Output the [x, y] coordinate of the center of the cell containing the given text.  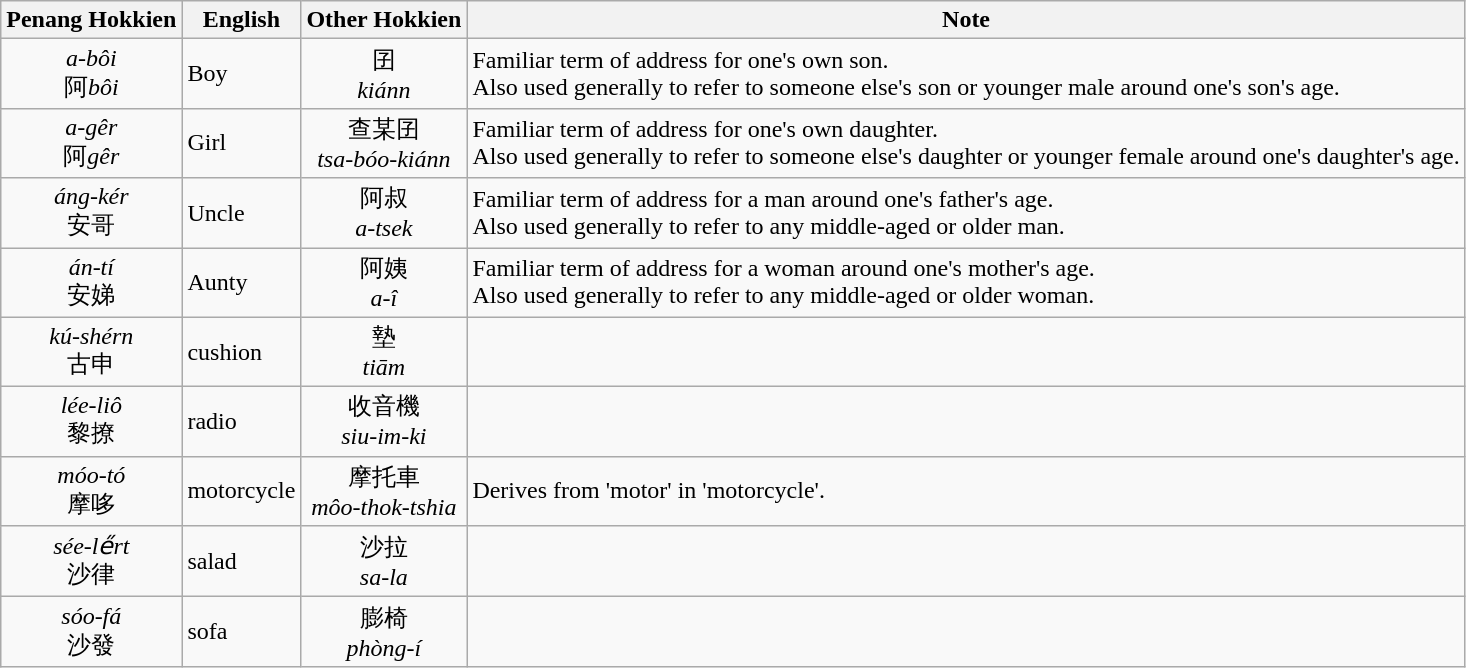
salad [242, 562]
cushion [242, 352]
Boy [242, 74]
Familiar term of address for one's own son.Also used generally to refer to someone else's son or younger male around one's son's age. [966, 74]
Aunty [242, 283]
a-bôi阿bôi [92, 74]
收音機siu-im-ki [384, 422]
摩托車môo-thok-tshia [384, 491]
Note [966, 20]
囝kiánn [384, 74]
膨椅phòng-í [384, 632]
Uncle [242, 213]
radio [242, 422]
Girl [242, 143]
a-gêr阿gêr [92, 143]
Familiar term of address for a man around one's father's age.Also used generally to refer to any middle-aged or older man. [966, 213]
Familiar term of address for a woman around one's mother's age.Also used generally to refer to any middle-aged or older woman. [966, 283]
móo-tó摩哆 [92, 491]
sóo-fá沙發 [92, 632]
motorcycle [242, 491]
Derives from 'motor' in 'motorcycle'. [966, 491]
English [242, 20]
án-tí安娣 [92, 283]
lée-liô黎撩 [92, 422]
阿叔a-tsek [384, 213]
沙拉sa-la [384, 562]
Penang Hokkien [92, 20]
Other Hokkien [384, 20]
阿姨a-î [384, 283]
墊tiām [384, 352]
kú-shérn古申 [92, 352]
sée-le̋rt沙律 [92, 562]
áng-kér安哥 [92, 213]
sofa [242, 632]
查某囝tsa-bóo-kiánn [384, 143]
